Capture the cell that displays the provided text and extract its [X, Y] central coordinate. 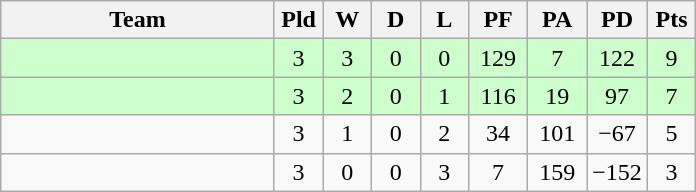
Pts [672, 20]
9 [672, 58]
97 [618, 96]
Team [138, 20]
PA [558, 20]
19 [558, 96]
PF [498, 20]
L [444, 20]
5 [672, 134]
34 [498, 134]
122 [618, 58]
PD [618, 20]
Pld [298, 20]
W [348, 20]
101 [558, 134]
D [396, 20]
116 [498, 96]
159 [558, 172]
−67 [618, 134]
129 [498, 58]
−152 [618, 172]
